Detect which cell encompasses the target text, then output its (X, Y) center coordinate. 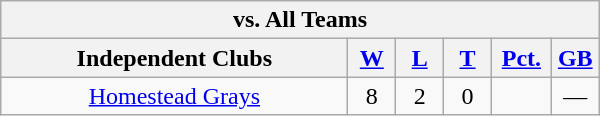
8 (372, 96)
Homestead Grays (174, 96)
T (468, 58)
L (420, 58)
vs. All Teams (300, 20)
GB (575, 58)
2 (420, 96)
W (372, 58)
Pct. (521, 58)
— (575, 96)
Independent Clubs (174, 58)
0 (468, 96)
